Search for the cell housing the specified text and yield its [x, y] center coordinate. 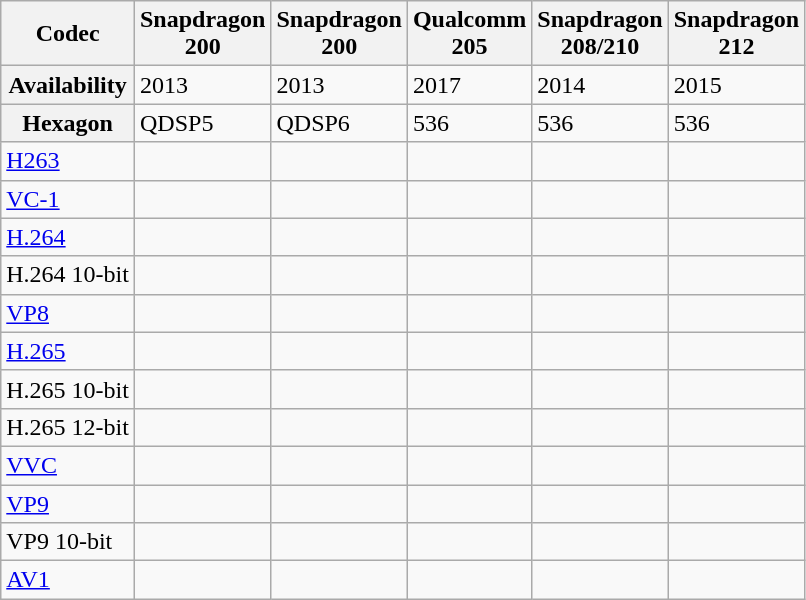
H263 [68, 161]
Snapdragon208/210 [600, 34]
VP9 10-bit [68, 542]
Hexagon [68, 123]
Availability [68, 85]
VC-1 [68, 199]
2017 [469, 85]
Snapdragon212 [736, 34]
H.264 10-bit [68, 275]
Codec [68, 34]
QDSP5 [202, 123]
H.265 12-bit [68, 427]
VP9 [68, 503]
H.264 [68, 237]
VVC [68, 465]
Qualcomm205 [469, 34]
2014 [600, 85]
VP8 [68, 313]
QDSP6 [339, 123]
AV1 [68, 580]
H.265 [68, 351]
2015 [736, 85]
H.265 10-bit [68, 389]
